Detect which cell encompasses the target text, then output its [X, Y] center coordinate. 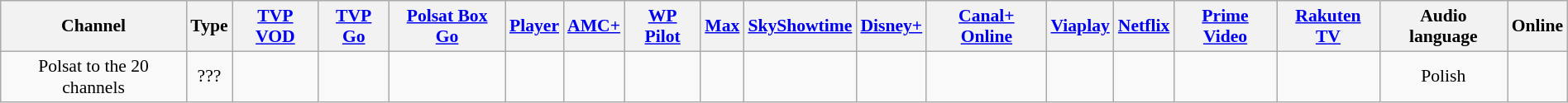
Audio language [1444, 26]
Prime Video [1226, 26]
Rakuten TV [1328, 26]
Netflix [1144, 26]
AMC+ [594, 26]
??? [208, 76]
Canal+ Online [986, 26]
SkyShowtime [800, 26]
Type [208, 26]
Polish [1444, 76]
TVP VOD [276, 26]
WP Pilot [662, 26]
Polsat Box Go [447, 26]
Player [534, 26]
TVP Go [354, 26]
Max [722, 26]
Online [1538, 26]
Viaplay [1080, 26]
Disney+ [892, 26]
Polsat to the 20 channels [94, 76]
Channel [94, 26]
